Output the (X, Y) coordinate of the center of the cell containing the given text.  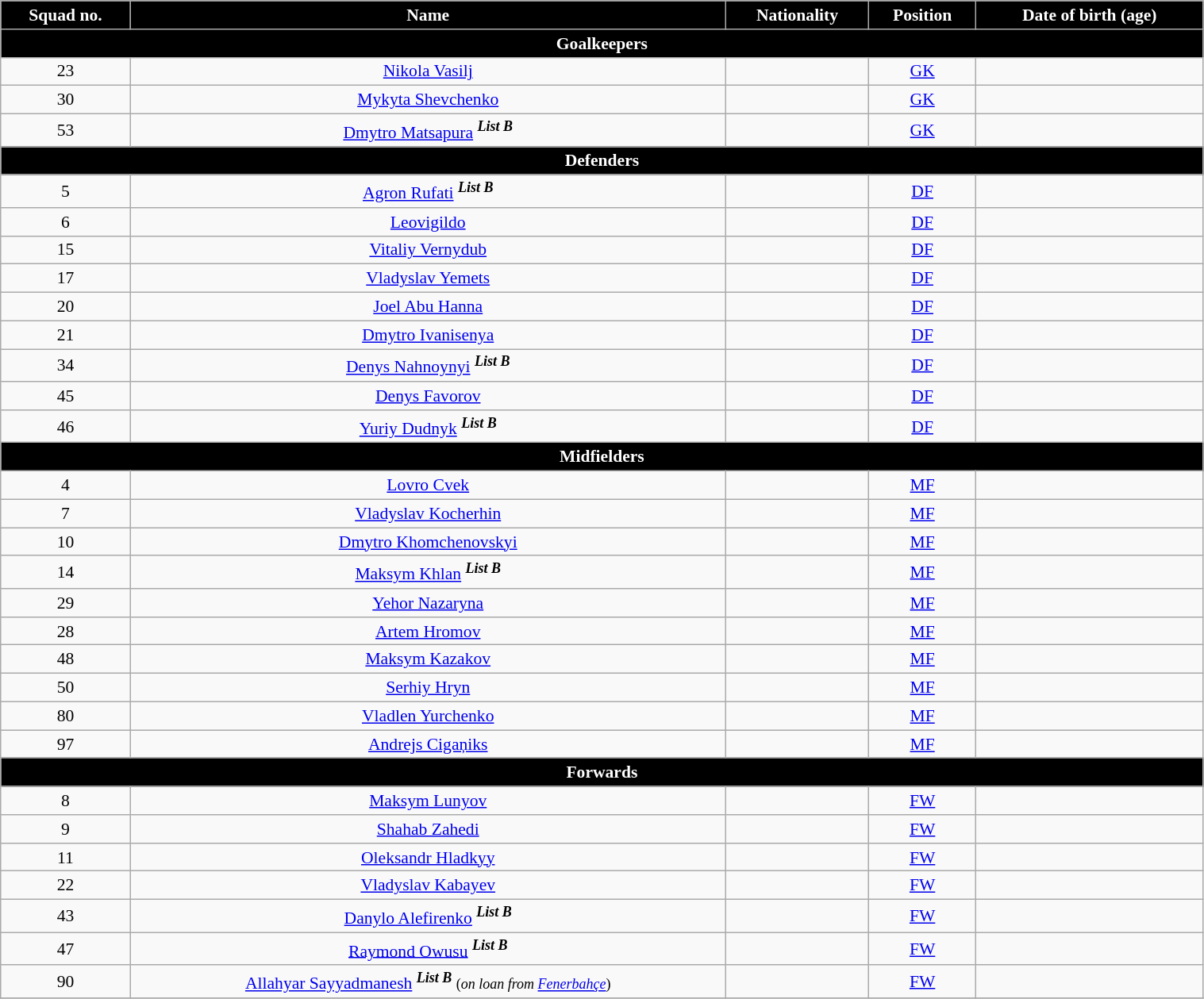
Dmytro Khomchenovskyi (428, 542)
Agron Rufati List B (428, 192)
Midfielders (602, 457)
Andrejs Cigaņiks (428, 744)
Position (922, 15)
Goalkeepers (602, 44)
Shahab Zahedi (428, 829)
Vladyslav Kocherhin (428, 514)
8 (65, 801)
6 (65, 222)
Vladlen Yurchenko (428, 717)
Nationality (797, 15)
45 (65, 396)
Maksym Kazakov (428, 659)
22 (65, 886)
90 (65, 982)
48 (65, 659)
20 (65, 307)
14 (65, 573)
30 (65, 100)
Oleksandr Hladkyy (428, 858)
Lovro Cvek (428, 486)
80 (65, 717)
29 (65, 603)
17 (65, 279)
Allahyar Sayyadmanesh List B (on loan from Fenerbahçe) (428, 982)
Name (428, 15)
11 (65, 858)
Maksym Lunyov (428, 801)
Yuriy Dudnyk List B (428, 427)
Vladyslav Kabayev (428, 886)
46 (65, 427)
7 (65, 514)
Forwards (602, 773)
Dmytro Ivanisenya (428, 335)
21 (65, 335)
4 (65, 486)
53 (65, 130)
Mykyta Shevchenko (428, 100)
Vladyslav Yemets (428, 279)
Dmytro Matsapura List B (428, 130)
Maksym Khlan List B (428, 573)
10 (65, 542)
Squad no. (65, 15)
Leovigildo (428, 222)
Denys Nahnoynyi List B (428, 365)
Date of birth (age) (1089, 15)
Artem Hromov (428, 632)
Joel Abu Hanna (428, 307)
9 (65, 829)
34 (65, 365)
Defenders (602, 161)
43 (65, 916)
47 (65, 949)
5 (65, 192)
23 (65, 71)
97 (65, 744)
15 (65, 251)
Raymond Owusu List B (428, 949)
Danylo Alefirenko List B (428, 916)
Nikola Vasilj (428, 71)
50 (65, 688)
Serhiy Hryn (428, 688)
Denys Favorov (428, 396)
28 (65, 632)
Vitaliy Vernydub (428, 251)
Yehor Nazaryna (428, 603)
